Detect which cell encompasses the target text, then output its [X, Y] center coordinate. 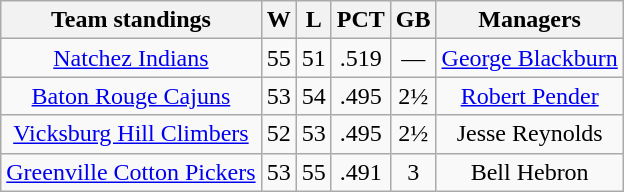
Team standings [131, 20]
3 [413, 172]
Baton Rouge Cajuns [131, 96]
.519 [360, 58]
Natchez Indians [131, 58]
Robert Pender [530, 96]
Bell Hebron [530, 172]
Managers [530, 20]
.491 [360, 172]
Jesse Reynolds [530, 134]
52 [278, 134]
54 [314, 96]
51 [314, 58]
Greenville Cotton Pickers [131, 172]
— [413, 58]
GB [413, 20]
W [278, 20]
L [314, 20]
George Blackburn [530, 58]
PCT [360, 20]
Vicksburg Hill Climbers [131, 134]
